Determine the [x, y] coordinate at the center of the cell enclosing the given text.  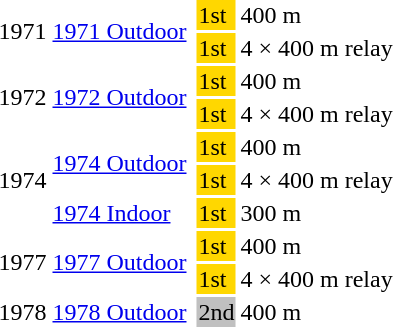
1971 Outdoor [120, 32]
2nd [216, 312]
1974 Indoor [120, 213]
1972 Outdoor [120, 98]
1977 Outdoor [120, 262]
1974 Outdoor [120, 164]
1978 Outdoor [120, 312]
